Locate the cell with the specified text and output its [X, Y] center coordinate. 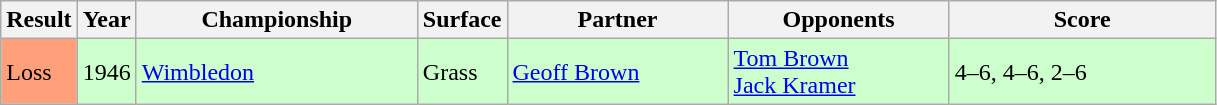
Geoff Brown [618, 72]
1946 [106, 72]
Year [106, 20]
Opponents [838, 20]
4–6, 4–6, 2–6 [1082, 72]
Result [39, 20]
Partner [618, 20]
Score [1082, 20]
Wimbledon [276, 72]
Grass [462, 72]
Loss [39, 72]
Tom Brown Jack Kramer [838, 72]
Championship [276, 20]
Surface [462, 20]
